For the text-containing cell, return its midpoint in [x, y] coordinate format. 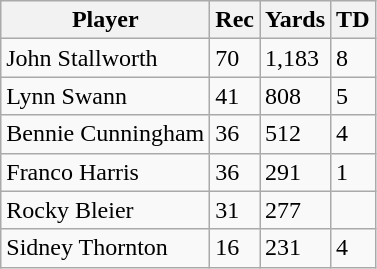
8 [353, 58]
70 [235, 58]
808 [296, 96]
16 [235, 248]
Sidney Thornton [106, 248]
Lynn Swann [106, 96]
John Stallworth [106, 58]
512 [296, 134]
1 [353, 172]
31 [235, 210]
Player [106, 20]
5 [353, 96]
Rocky Bleier [106, 210]
TD [353, 20]
291 [296, 172]
Franco Harris [106, 172]
1,183 [296, 58]
Rec [235, 20]
Yards [296, 20]
Bennie Cunningham [106, 134]
277 [296, 210]
41 [235, 96]
231 [296, 248]
